Capture the cell that displays the provided text and extract its [x, y] central coordinate. 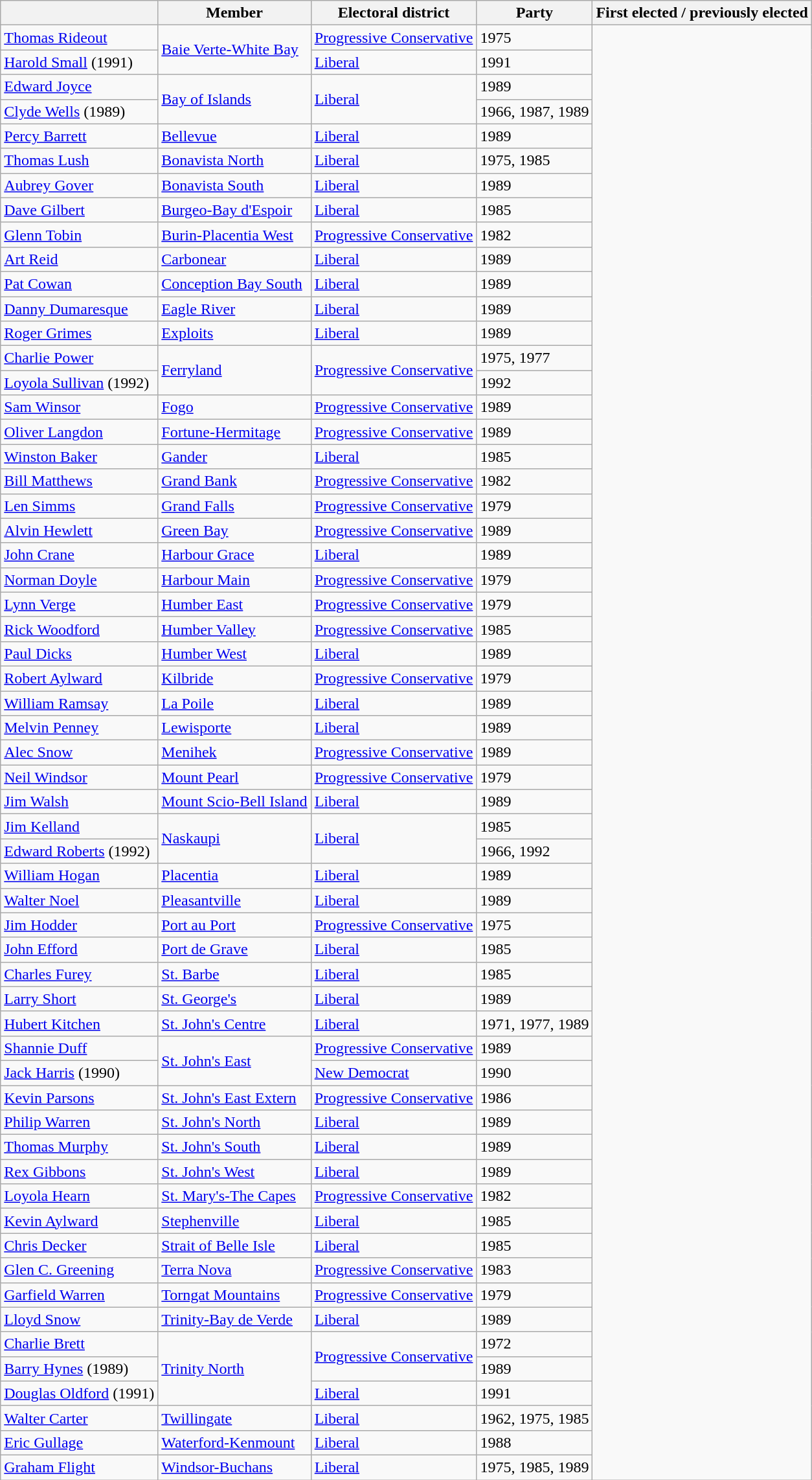
Loyola Hearn [79, 1196]
Pat Cowan [79, 284]
Strait of Belle Isle [234, 1246]
Placentia [234, 876]
St. John's West [234, 1172]
Green Bay [234, 530]
Burin-Placentia West [234, 234]
1962, 1975, 1985 [535, 1418]
Percy Barrett [79, 136]
St. George's [234, 999]
Mount Scio-Bell Island [234, 802]
1992 [535, 383]
Kevin Aylward [79, 1221]
Jack Harris (1990) [79, 1073]
Hubert Kitchen [79, 1023]
Bay of Islands [234, 99]
Waterford-Kenmount [234, 1442]
Bonavista South [234, 185]
Rick Woodford [79, 629]
Charlie Brett [79, 1344]
St. John's South [234, 1147]
St. John's Centre [234, 1023]
Robert Aylward [79, 678]
Bill Matthews [79, 481]
Paul Dicks [79, 654]
John Efford [79, 950]
1975, 1985 [535, 161]
Len Simms [79, 506]
First elected / previously elected [702, 13]
Grand Bank [234, 481]
Bellevue [234, 136]
Harbour Main [234, 580]
Naskaupi [234, 839]
Ferryland [234, 370]
Loyola Sullivan (1992) [79, 383]
John Crane [79, 555]
Edward Roberts (1992) [79, 851]
Jim Walsh [79, 802]
Pleasantville [234, 900]
1975, 1977 [535, 358]
Glenn Tobin [79, 234]
Dave Gilbert [79, 210]
St. Mary's-The Capes [234, 1196]
Bonavista North [234, 161]
William Hogan [79, 876]
Burgeo-Bay d'Espoir [234, 210]
1975, 1985, 1989 [535, 1467]
Charlie Power [79, 358]
Carbonear [234, 259]
Walter Carter [79, 1418]
Lloyd Snow [79, 1319]
1972 [535, 1344]
Grand Falls [234, 506]
Oliver Langdon [79, 432]
Conception Bay South [234, 284]
Winston Baker [79, 457]
Roger Grimes [79, 334]
Edward Joyce [79, 87]
Sam Winsor [79, 407]
Rex Gibbons [79, 1172]
Larry Short [79, 999]
Art Reid [79, 259]
Eagle River [234, 309]
Alec Snow [79, 753]
1986 [535, 1098]
Graham Flight [79, 1467]
Charles Furey [79, 974]
Port de Grave [234, 950]
Jim Kelland [79, 826]
1990 [535, 1073]
Norman Doyle [79, 580]
Harbour Grace [234, 555]
Clyde Wells (1989) [79, 111]
St. John's North [234, 1122]
Lynn Verge [79, 604]
Douglas Oldford (1991) [79, 1393]
Terra Nova [234, 1270]
Jim Hodder [79, 925]
William Ramsay [79, 703]
Kilbride [234, 678]
Melvin Penney [79, 728]
Thomas Lush [79, 161]
Thomas Murphy [79, 1147]
Barry Hynes (1989) [79, 1369]
Harold Small (1991) [79, 62]
Chris Decker [79, 1246]
Mount Pearl [234, 777]
Lewisporte [234, 728]
Eric Gullage [79, 1442]
Stephenville [234, 1221]
Gander [234, 457]
La Poile [234, 703]
Humber Valley [234, 629]
1966, 1987, 1989 [535, 111]
Twillingate [234, 1418]
Alvin Hewlett [79, 530]
New Democrat [394, 1073]
Garfield Warren [79, 1295]
Menihek [234, 753]
Walter Noel [79, 900]
Port au Port [234, 925]
St. John's East Extern [234, 1098]
1971, 1977, 1989 [535, 1023]
Neil Windsor [79, 777]
Trinity North [234, 1369]
Aubrey Gover [79, 185]
1983 [535, 1270]
Electoral district [394, 13]
Humber East [234, 604]
Fogo [234, 407]
Exploits [234, 334]
Kevin Parsons [79, 1098]
Torngat Mountains [234, 1295]
Humber West [234, 654]
Thomas Rideout [79, 38]
1966, 1992 [535, 851]
Philip Warren [79, 1122]
Member [234, 13]
1988 [535, 1442]
Baie Verte-White Bay [234, 50]
Fortune-Hermitage [234, 432]
Party [535, 13]
Glen C. Greening [79, 1270]
Danny Dumaresque [79, 309]
Trinity-Bay de Verde [234, 1319]
Shannie Duff [79, 1048]
St. John's East [234, 1060]
Windsor-Buchans [234, 1467]
St. Barbe [234, 974]
